Pinpoint the cell where the given text exists, returning its (X, Y) midpoint coordinate. 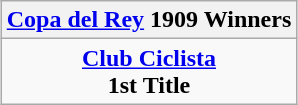
Club Ciclista1st Title (149, 72)
Copa del Rey 1909 Winners (149, 20)
